Identify which cell holds the provided text, then report its [x, y] central coordinate. 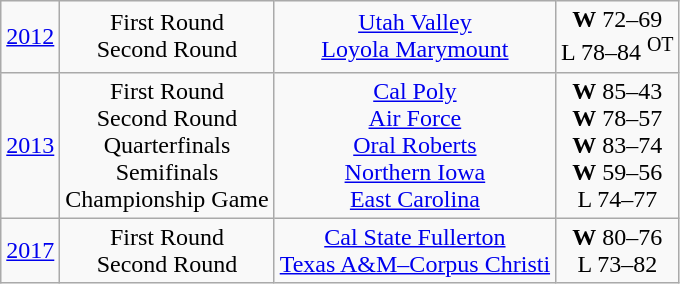
First RoundSecond RoundQuarterfinalsSemifinalsChampionship Game [167, 145]
W 72–69L 78–84 OT [618, 37]
W 80–76L 73–82 [618, 250]
2012 [30, 37]
Utah ValleyLoyola Marymount [414, 37]
W 85–43W 78–57W 83–74W 59–56L 74–77 [618, 145]
Cal PolyAir ForceOral RobertsNorthern IowaEast Carolina [414, 145]
2013 [30, 145]
2017 [30, 250]
Cal State FullertonTexas A&M–Corpus Christi [414, 250]
